Find where the given text appears and provide that cell's center as (X, Y) coordinate. 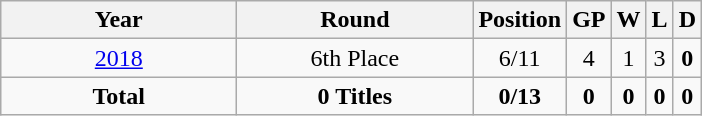
3 (660, 58)
4 (589, 58)
Position (520, 20)
1 (628, 58)
2018 (119, 58)
W (628, 20)
0 Titles (355, 96)
0/13 (520, 96)
Year (119, 20)
Round (355, 20)
6/11 (520, 58)
Total (119, 96)
GP (589, 20)
D (687, 20)
L (660, 20)
6th Place (355, 58)
